Extract the (X, Y) coordinate from the center of the cell holding the provided text.  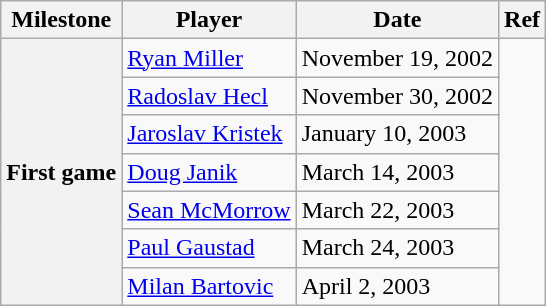
Ref (522, 20)
Player (209, 20)
Radoslav Hecl (209, 96)
April 2, 2003 (397, 286)
November 19, 2002 (397, 58)
Date (397, 20)
Milan Bartovic (209, 286)
First game (62, 172)
Doug Janik (209, 172)
November 30, 2002 (397, 96)
Ryan Miller (209, 58)
Jaroslav Kristek (209, 134)
Sean McMorrow (209, 210)
Paul Gaustad (209, 248)
March 24, 2003 (397, 248)
January 10, 2003 (397, 134)
Milestone (62, 20)
March 22, 2003 (397, 210)
March 14, 2003 (397, 172)
